Determine the (X, Y) coordinate at the center of the cell enclosing the given text.  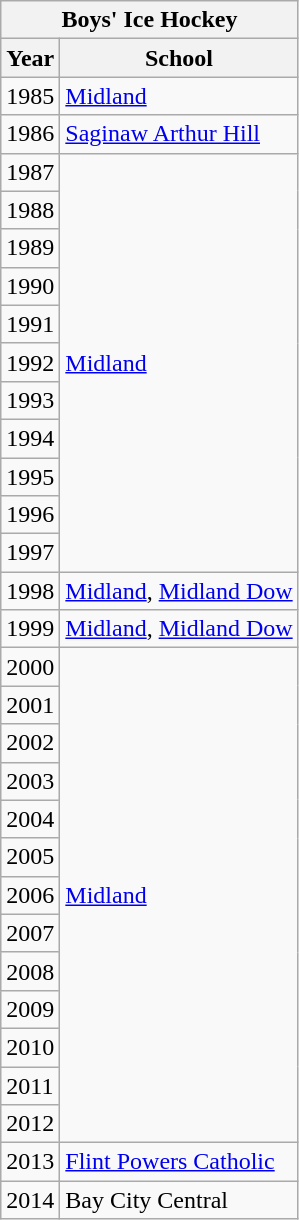
1999 (30, 629)
1987 (30, 172)
Flint Powers Catholic (179, 1162)
1991 (30, 324)
1990 (30, 286)
1986 (30, 134)
2007 (30, 933)
1998 (30, 591)
2006 (30, 895)
1985 (30, 96)
2004 (30, 819)
2008 (30, 971)
1993 (30, 400)
2010 (30, 1047)
Year (30, 58)
1989 (30, 248)
1995 (30, 477)
2001 (30, 705)
2002 (30, 743)
Saginaw Arthur Hill (179, 134)
1988 (30, 210)
2014 (30, 1200)
2005 (30, 857)
Boys' Ice Hockey (150, 20)
1997 (30, 553)
2011 (30, 1085)
1996 (30, 515)
School (179, 58)
1994 (30, 438)
2009 (30, 1009)
2000 (30, 667)
1992 (30, 362)
2012 (30, 1124)
2013 (30, 1162)
Bay City Central (179, 1200)
2003 (30, 781)
